Return the (x, y) coordinate for the center point of the cell that contains the specified text.  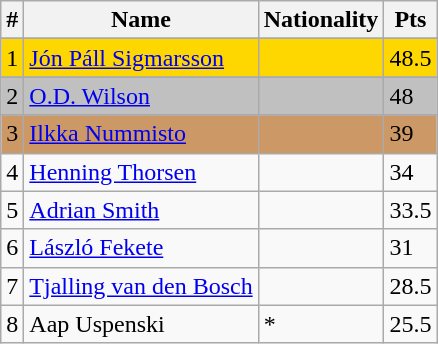
33.5 (410, 210)
6 (12, 248)
4 (12, 172)
O.D. Wilson (141, 96)
7 (12, 286)
28.5 (410, 286)
48 (410, 96)
László Fekete (141, 248)
31 (410, 248)
25.5 (410, 324)
Henning Thorsen (141, 172)
Nationality (321, 20)
# (12, 20)
Aap Uspenski (141, 324)
Name (141, 20)
* (321, 324)
Ilkka Nummisto (141, 134)
Pts (410, 20)
39 (410, 134)
2 (12, 96)
1 (12, 58)
34 (410, 172)
Adrian Smith (141, 210)
8 (12, 324)
Tjalling van den Bosch (141, 286)
5 (12, 210)
48.5 (410, 58)
Jón Páll Sigmarsson (141, 58)
3 (12, 134)
